Output the (X, Y) coordinate of the center of the cell containing the given text.  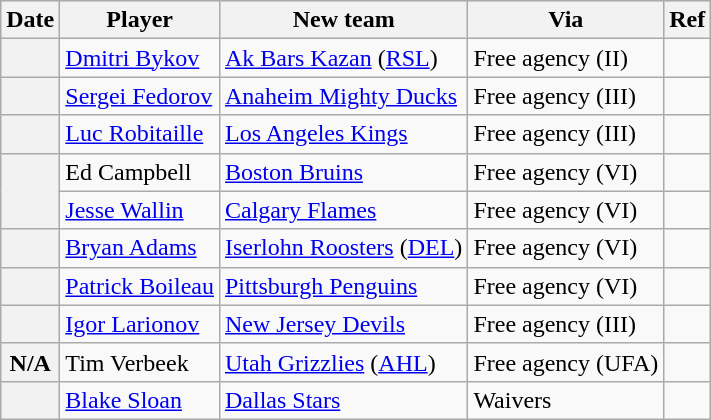
Ed Campbell (140, 172)
Dmitri Bykov (140, 58)
Boston Bruins (343, 172)
Sergei Fedorov (140, 96)
Player (140, 20)
Date (30, 20)
New team (343, 20)
Waivers (566, 400)
Blake Sloan (140, 400)
Luc Robitaille (140, 134)
Los Angeles Kings (343, 134)
Utah Grizzlies (AHL) (343, 362)
Free agency (II) (566, 58)
Calgary Flames (343, 210)
Jesse Wallin (140, 210)
Patrick Boileau (140, 286)
Bryan Adams (140, 248)
Free agency (UFA) (566, 362)
Pittsburgh Penguins (343, 286)
New Jersey Devils (343, 324)
Ref (688, 20)
Iserlohn Roosters (DEL) (343, 248)
Anaheim Mighty Ducks (343, 96)
Tim Verbeek (140, 362)
N/A (30, 362)
Ak Bars Kazan (RSL) (343, 58)
Dallas Stars (343, 400)
Via (566, 20)
Igor Larionov (140, 324)
